Find where the given text appears and provide that cell's center as [x, y] coordinate. 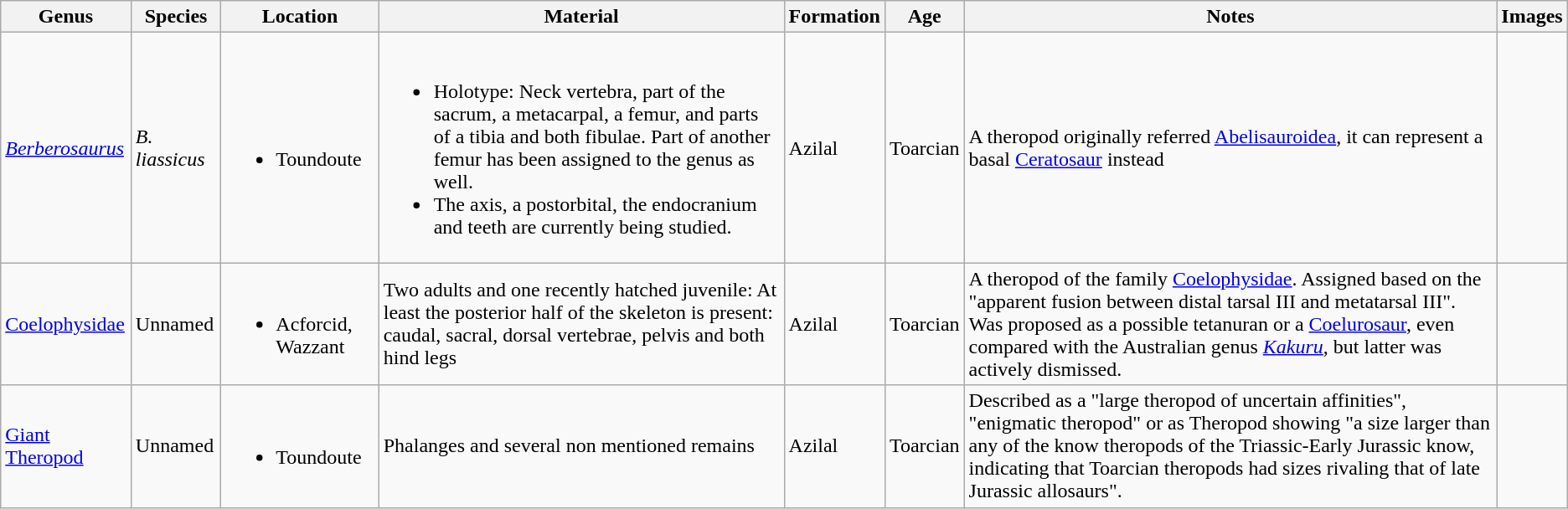
Images [1532, 17]
Location [300, 17]
Coelophysidae [66, 324]
Berberosaurus [66, 147]
Notes [1230, 17]
Giant Theropod [66, 446]
A theropod originally referred Abelisauroidea, it can represent a basal Ceratosaur instead [1230, 147]
Formation [834, 17]
Acforcid, Wazzant [300, 324]
Genus [66, 17]
Phalanges and several non mentioned remains [581, 446]
Age [925, 17]
B. liassicus [176, 147]
Material [581, 17]
Species [176, 17]
